Capture the cell that displays the provided text and extract its [X, Y] central coordinate. 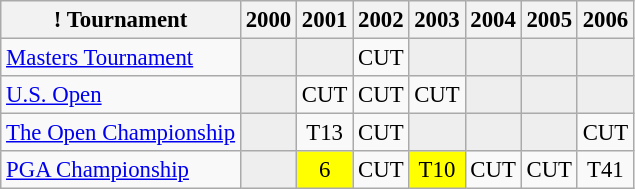
2006 [605, 20]
U.S. Open [121, 95]
The Open Championship [121, 133]
2001 [325, 20]
T13 [325, 133]
! Tournament [121, 20]
2005 [549, 20]
2003 [437, 20]
Masters Tournament [121, 58]
2000 [268, 20]
T41 [605, 170]
2004 [493, 20]
T10 [437, 170]
2002 [381, 20]
PGA Championship [121, 170]
6 [325, 170]
